Return the [X, Y] coordinate for the center point of the cell that contains the specified text.  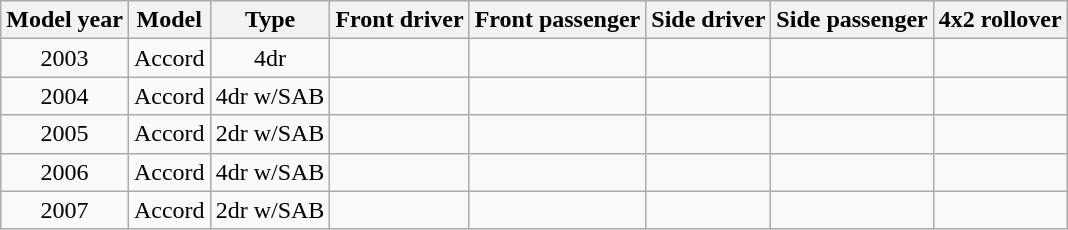
Type [270, 20]
4dr [270, 58]
Side driver [708, 20]
2003 [65, 58]
Model year [65, 20]
Model [169, 20]
2004 [65, 96]
2006 [65, 172]
2007 [65, 210]
2005 [65, 134]
Front driver [400, 20]
Front passenger [558, 20]
Side passenger [852, 20]
4x2 rollover [1000, 20]
